Identify which cell holds the provided text, then report its [x, y] central coordinate. 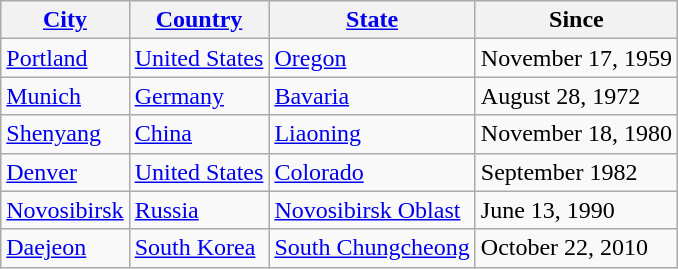
State [372, 20]
November 18, 1980 [576, 134]
November 17, 1959 [576, 58]
Liaoning [372, 134]
Shenyang [65, 134]
Novosibirsk [65, 210]
South Chungcheong [372, 248]
Daejeon [65, 248]
China [199, 134]
Denver [65, 172]
August 28, 1972 [576, 96]
Russia [199, 210]
Colorado [372, 172]
Munich [65, 96]
Germany [199, 96]
Bavaria [372, 96]
Novosibirsk Oblast [372, 210]
Portland [65, 58]
Country [199, 20]
October 22, 2010 [576, 248]
City [65, 20]
September 1982 [576, 172]
June 13, 1990 [576, 210]
Oregon [372, 58]
Since [576, 20]
South Korea [199, 248]
